Locate the cell with the specified text and output its [x, y] center coordinate. 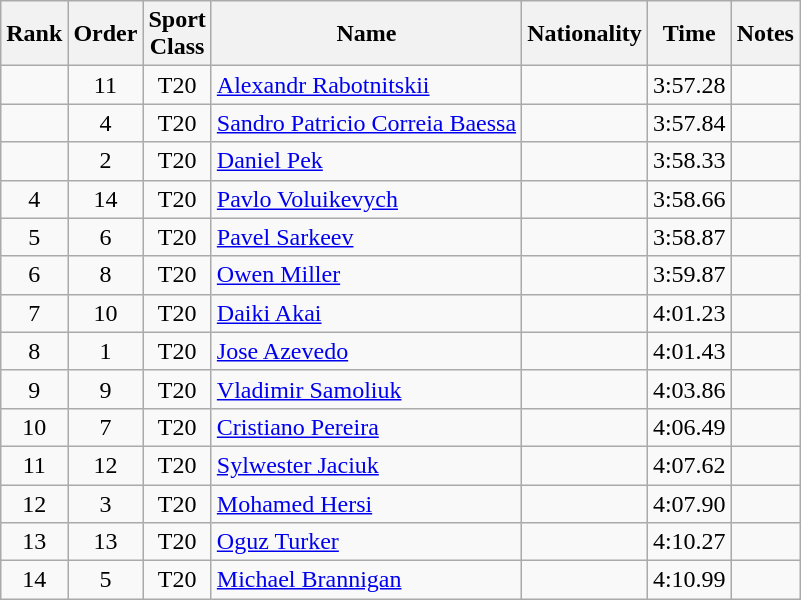
Pavel Sarkeev [366, 237]
3 [106, 503]
Sylwester Jaciuk [366, 465]
3:59.87 [689, 275]
Time [689, 34]
Owen Miller [366, 275]
4:07.62 [689, 465]
Daniel Pek [366, 161]
Sandro Patricio Correia Baessa [366, 123]
4:06.49 [689, 427]
4:10.99 [689, 580]
Mohamed Hersi [366, 503]
3:57.28 [689, 85]
Nationality [585, 34]
3:58.33 [689, 161]
Pavlo Voluikevych [366, 199]
4:03.86 [689, 389]
4:10.27 [689, 542]
SportClass [177, 34]
2 [106, 161]
3:58.66 [689, 199]
3:57.84 [689, 123]
3:58.87 [689, 237]
Daiki Akai [366, 313]
Order [106, 34]
4:01.43 [689, 351]
Name [366, 34]
Notes [765, 34]
Oguz Turker [366, 542]
4:01.23 [689, 313]
Rank [34, 34]
Cristiano Pereira [366, 427]
1 [106, 351]
Vladimir Samoliuk [366, 389]
Michael Brannigan [366, 580]
4:07.90 [689, 503]
Jose Azevedo [366, 351]
Alexandr Rabotnitskii [366, 85]
